Provide the [X, Y] coordinate of the cell's center where the given text is located.  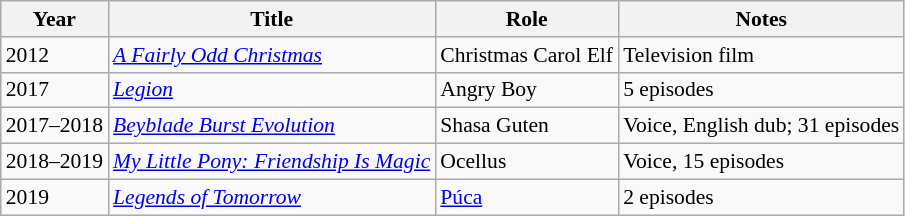
2019 [54, 197]
5 episodes [761, 90]
Christmas Carol Elf [526, 55]
2 episodes [761, 197]
Year [54, 19]
Angry Boy [526, 90]
2012 [54, 55]
Title [272, 19]
Legion [272, 90]
Shasa Guten [526, 126]
Voice, English dub; 31 episodes [761, 126]
Role [526, 19]
My Little Pony: Friendship Is Magic [272, 162]
2017 [54, 90]
Voice, 15 episodes [761, 162]
Television film [761, 55]
2018–2019 [54, 162]
Púca [526, 197]
Ocellus [526, 162]
2017–2018 [54, 126]
Notes [761, 19]
A Fairly Odd Christmas [272, 55]
Legends of Tomorrow [272, 197]
Beyblade Burst Evolution [272, 126]
